Search for the cell housing the specified text and yield its (x, y) center coordinate. 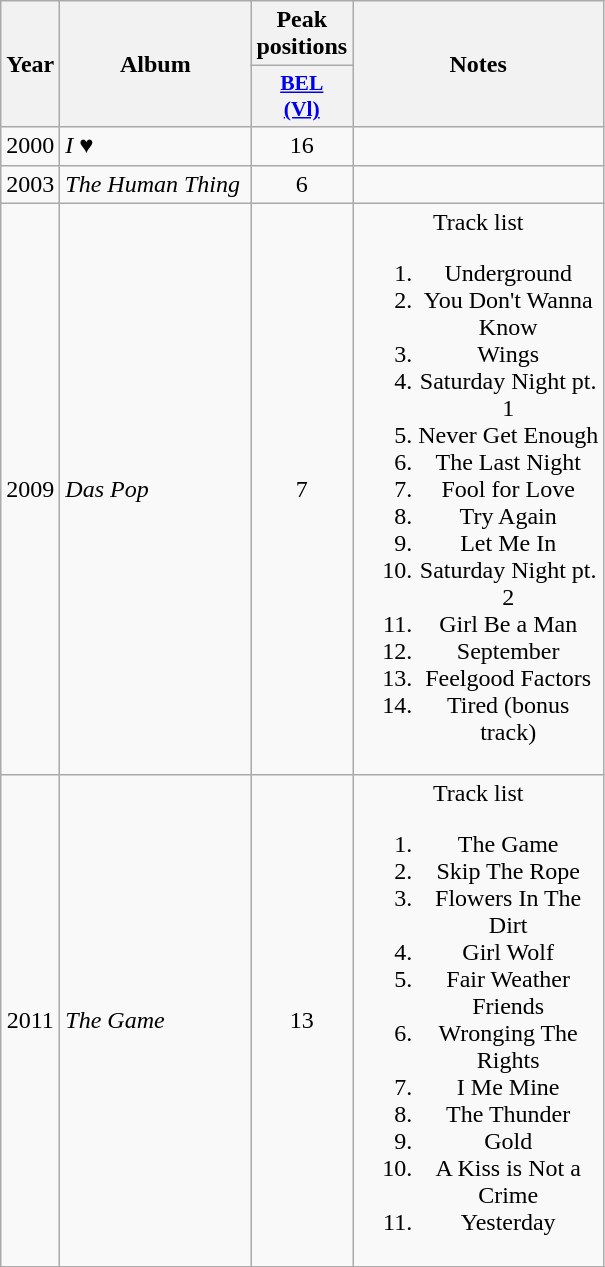
2009 (30, 489)
Year (30, 64)
6 (302, 184)
13 (302, 1020)
Album (156, 64)
The Game (156, 1020)
2003 (30, 184)
Notes (478, 64)
2011 (30, 1020)
2000 (30, 146)
Das Pop (156, 489)
7 (302, 489)
16 (302, 146)
I ♥ (156, 146)
Peak positions (302, 34)
The Human Thing (156, 184)
BEL (Vl) (302, 96)
